Return [x, y] of the center of cell containing provided text 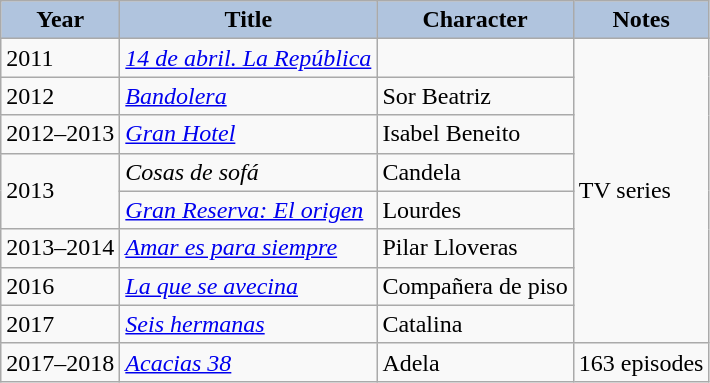
Notes [641, 20]
163 episodes [641, 362]
2017–2018 [60, 362]
2013 [60, 191]
2016 [60, 286]
Bandolera [248, 96]
2012–2013 [60, 134]
14 de abril. La República [248, 58]
Acacias 38 [248, 362]
2011 [60, 58]
Compañera de piso [475, 286]
TV series [641, 191]
Pilar Lloveras [475, 248]
Amar es para siempre [248, 248]
Cosas de sofá [248, 172]
Sor Beatriz [475, 96]
Gran Reserva: El origen [248, 210]
Seis hermanas [248, 324]
La que se avecina [248, 286]
Gran Hotel [248, 134]
Title [248, 20]
Adela [475, 362]
Character [475, 20]
Year [60, 20]
Catalina [475, 324]
2017 [60, 324]
Lourdes [475, 210]
Isabel Beneito [475, 134]
Candela [475, 172]
2013–2014 [60, 248]
2012 [60, 96]
